Pinpoint the cell where the given text exists, returning its (X, Y) midpoint coordinate. 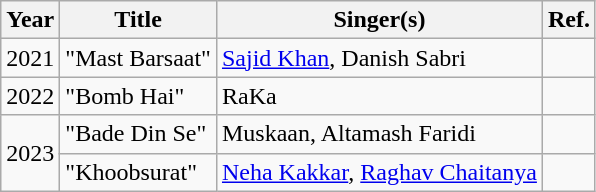
"Bomb Hai" (138, 96)
"Mast Barsaat" (138, 58)
"Bade Din Se" (138, 134)
2023 (30, 153)
2021 (30, 58)
2022 (30, 96)
Ref. (568, 20)
Sajid Khan, Danish Sabri (379, 58)
Muskaan, Altamash Faridi (379, 134)
Neha Kakkar, Raghav Chaitanya (379, 172)
RaKa (379, 96)
Title (138, 20)
Singer(s) (379, 20)
Year (30, 20)
"Khoobsurat" (138, 172)
